Scan for the cell matching the given text and deliver its [x, y] coordinate at center. 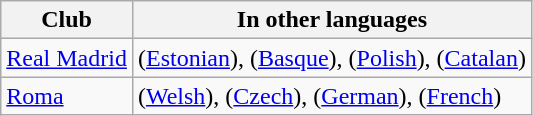
In other languages [332, 20]
Real Madrid [67, 58]
Club [67, 20]
(Welsh), (Czech), (German), (French) [332, 96]
(Estonian), (Basque), (Polish), (Catalan) [332, 58]
Roma [67, 96]
